Capture the cell that displays the provided text and extract its [x, y] central coordinate. 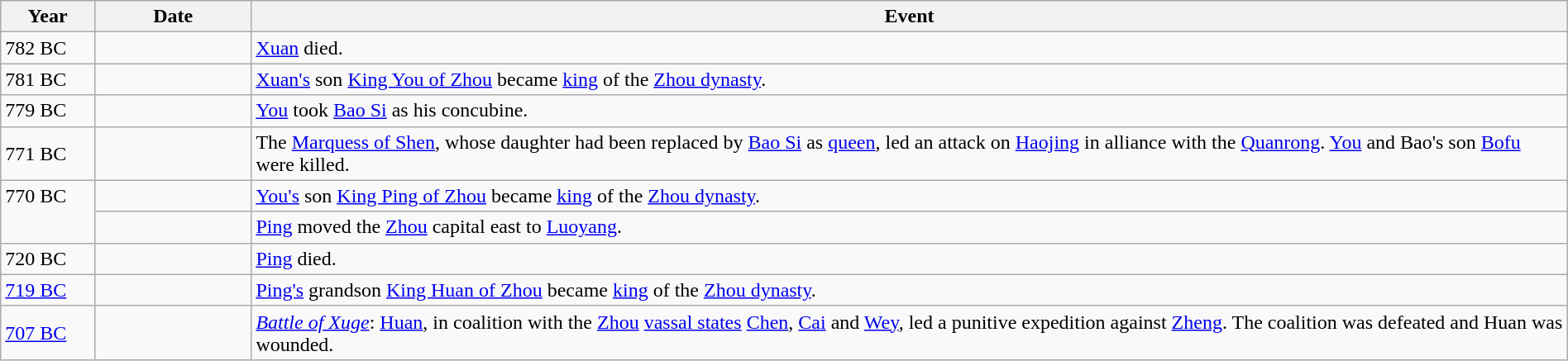
Date [172, 17]
770 BC [48, 211]
Event [910, 17]
Xuan's son King You of Zhou became king of the Zhou dynasty. [910, 79]
719 BC [48, 290]
You took Bao Si as his concubine. [910, 111]
Ping's grandson King Huan of Zhou became king of the Zhou dynasty. [910, 290]
707 BC [48, 332]
Xuan died. [910, 48]
782 BC [48, 48]
771 BC [48, 154]
Year [48, 17]
You's son King Ping of Zhou became king of the Zhou dynasty. [910, 196]
Ping moved the Zhou capital east to Luoyang. [910, 227]
Ping died. [910, 259]
720 BC [48, 259]
781 BC [48, 79]
779 BC [48, 111]
